Pinpoint the cell where the given text exists, returning its (x, y) midpoint coordinate. 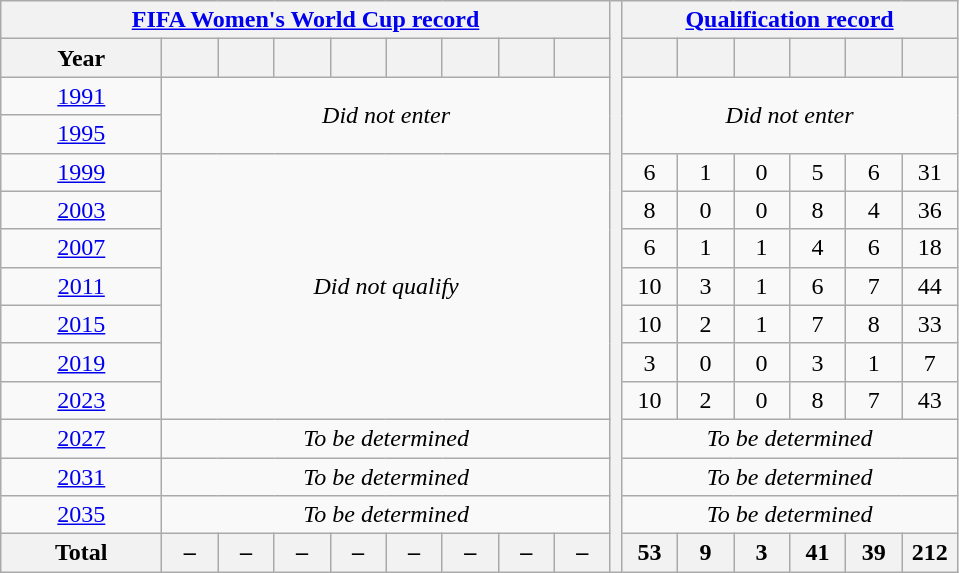
2015 (82, 324)
2011 (82, 286)
39 (874, 553)
2007 (82, 248)
2031 (82, 477)
FIFA Women's World Cup record (306, 20)
31 (930, 172)
1991 (82, 96)
Did not qualify (386, 286)
2019 (82, 362)
2035 (82, 515)
53 (649, 553)
Year (82, 58)
18 (930, 248)
212 (930, 553)
5 (818, 172)
44 (930, 286)
Qualification record (789, 20)
2027 (82, 438)
1995 (82, 134)
2003 (82, 210)
36 (930, 210)
Total (82, 553)
2023 (82, 400)
41 (818, 553)
9 (705, 553)
1999 (82, 172)
43 (930, 400)
33 (930, 324)
